Detect which cell encompasses the target text, then output its [X, Y] center coordinate. 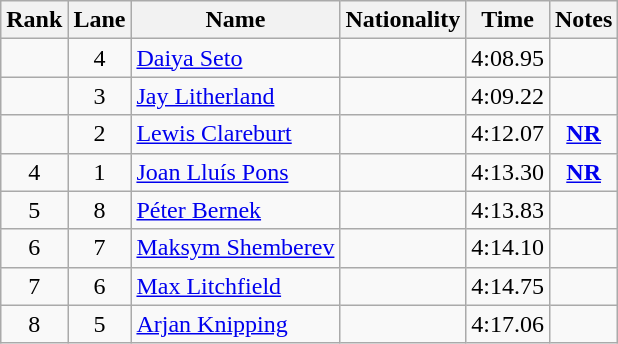
4:13.30 [508, 172]
Daiya Seto [236, 58]
4:12.07 [508, 134]
Time [508, 20]
3 [100, 96]
4:17.06 [508, 324]
Joan Lluís Pons [236, 172]
Jay Litherland [236, 96]
Name [236, 20]
Rank [34, 20]
4:14.75 [508, 286]
Péter Bernek [236, 210]
4:13.83 [508, 210]
2 [100, 134]
4:14.10 [508, 248]
Arjan Knipping [236, 324]
Lewis Clareburt [236, 134]
4:08.95 [508, 58]
4:09.22 [508, 96]
Lane [100, 20]
1 [100, 172]
Maksym Shemberev [236, 248]
Nationality [403, 20]
Notes [583, 20]
Max Litchfield [236, 286]
